Locate the cell with the specified text and output its [X, Y] center coordinate. 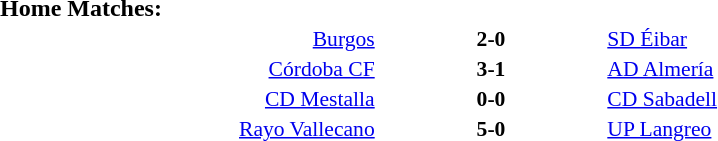
0-0 [492, 98]
3-1 [492, 68]
2-0 [492, 38]
